Detect which cell encompasses the target text, then output its [X, Y] center coordinate. 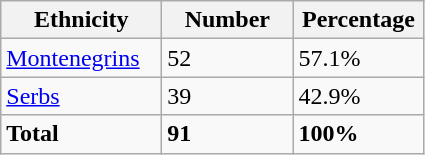
57.1% [358, 58]
39 [228, 96]
Ethnicity [82, 20]
Percentage [358, 20]
Number [228, 20]
100% [358, 134]
Montenegrins [82, 58]
Total [82, 134]
Serbs [82, 96]
52 [228, 58]
42.9% [358, 96]
91 [228, 134]
